Identify which cell holds the provided text, then report its (x, y) central coordinate. 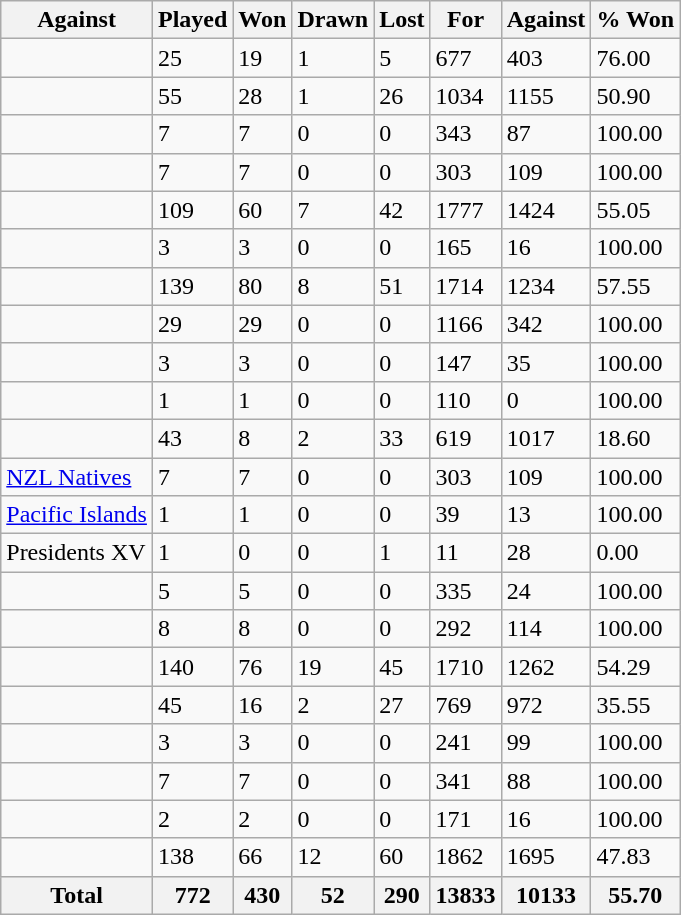
Total (77, 895)
51 (402, 286)
66 (262, 857)
99 (546, 743)
1710 (466, 667)
171 (466, 819)
Drawn (333, 20)
26 (402, 96)
1714 (466, 286)
88 (546, 781)
55.70 (636, 895)
139 (192, 286)
52 (333, 895)
13 (546, 515)
47.83 (636, 857)
39 (466, 515)
Won (262, 20)
76 (262, 667)
110 (466, 400)
35.55 (636, 705)
55 (192, 96)
24 (546, 591)
12 (333, 857)
43 (192, 438)
25 (192, 58)
343 (466, 134)
138 (192, 857)
76.00 (636, 58)
1262 (546, 667)
677 (466, 58)
1017 (546, 438)
42 (402, 210)
290 (402, 895)
Pacific Islands (77, 515)
403 (546, 58)
NZL Natives (77, 477)
87 (546, 134)
27 (402, 705)
292 (466, 629)
1777 (466, 210)
35 (546, 362)
33 (402, 438)
Lost (402, 20)
619 (466, 438)
341 (466, 781)
18.60 (636, 438)
165 (466, 248)
1166 (466, 324)
% Won (636, 20)
1034 (466, 96)
769 (466, 705)
772 (192, 895)
1424 (546, 210)
430 (262, 895)
114 (546, 629)
0.00 (636, 553)
57.55 (636, 286)
55.05 (636, 210)
13833 (466, 895)
Played (192, 20)
147 (466, 362)
972 (546, 705)
1234 (546, 286)
1862 (466, 857)
1155 (546, 96)
54.29 (636, 667)
11 (466, 553)
1695 (546, 857)
For (466, 20)
Presidents XV (77, 553)
80 (262, 286)
241 (466, 743)
10133 (546, 895)
140 (192, 667)
50.90 (636, 96)
342 (546, 324)
335 (466, 591)
